Scan for the cell matching the given text and deliver its (x, y) coordinate at center. 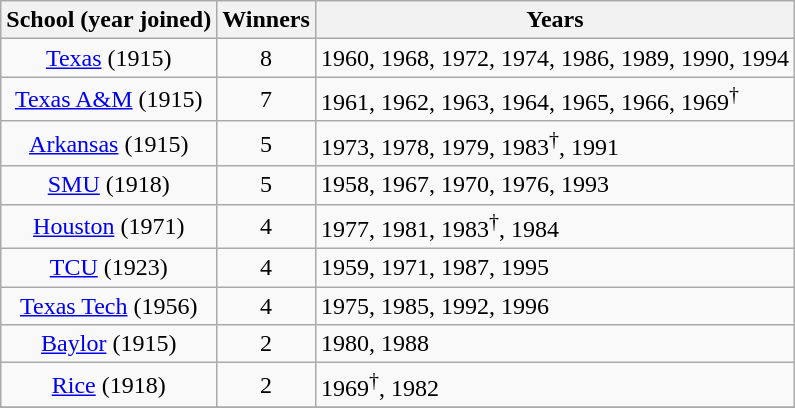
1959, 1971, 1987, 1995 (554, 268)
Arkansas (1915) (109, 144)
Texas A&M (1915) (109, 100)
Texas (1915) (109, 58)
School (year joined) (109, 20)
Years (554, 20)
1980, 1988 (554, 344)
SMU (1918) (109, 185)
Texas Tech (1956) (109, 306)
8 (266, 58)
1961, 1962, 1963, 1964, 1965, 1966, 1969† (554, 100)
Baylor (1915) (109, 344)
1977, 1981, 1983†, 1984 (554, 226)
1973, 1978, 1979, 1983†, 1991 (554, 144)
TCU (1923) (109, 268)
Houston (1971) (109, 226)
1975, 1985, 1992, 1996 (554, 306)
1960, 1968, 1972, 1974, 1986, 1989, 1990, 1994 (554, 58)
1969†, 1982 (554, 386)
7 (266, 100)
Rice (1918) (109, 386)
1958, 1967, 1970, 1976, 1993 (554, 185)
Winners (266, 20)
